From the cell containing the given text, extract its center point as (x, y) coordinate. 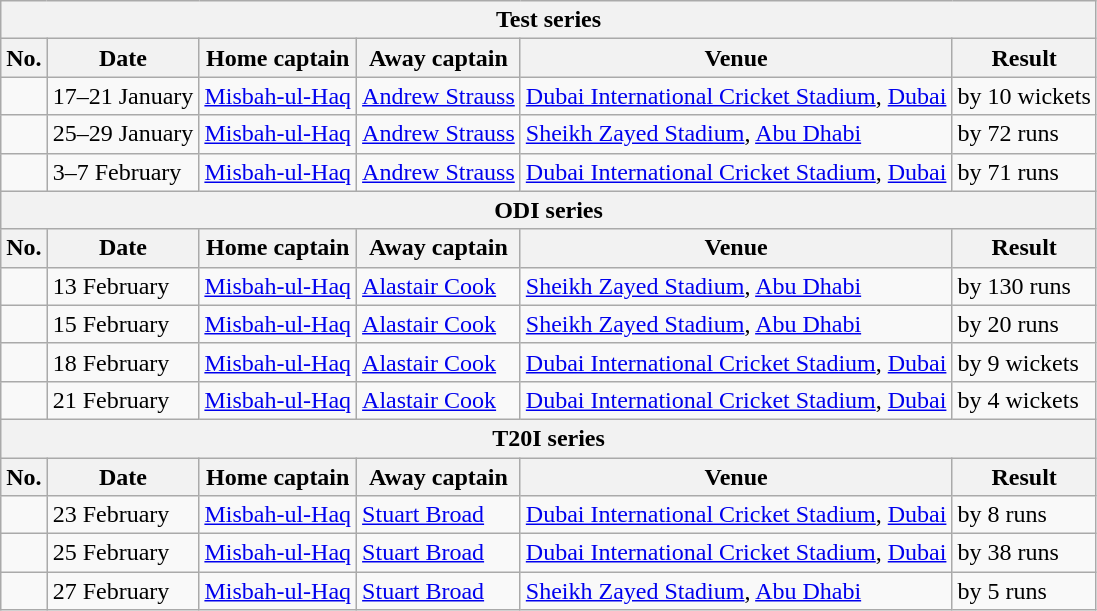
by 8 runs (1024, 515)
by 130 runs (1024, 286)
18 February (123, 362)
3–7 February (123, 172)
15 February (123, 324)
ODI series (549, 210)
by 10 wickets (1024, 96)
13 February (123, 286)
Test series (549, 20)
25–29 January (123, 134)
by 71 runs (1024, 172)
T20I series (549, 438)
by 5 runs (1024, 591)
by 38 runs (1024, 553)
27 February (123, 591)
by 4 wickets (1024, 400)
23 February (123, 515)
by 72 runs (1024, 134)
by 9 wickets (1024, 362)
17–21 January (123, 96)
25 February (123, 553)
by 20 runs (1024, 324)
21 February (123, 400)
